For the text-containing cell, return its midpoint in (x, y) coordinate format. 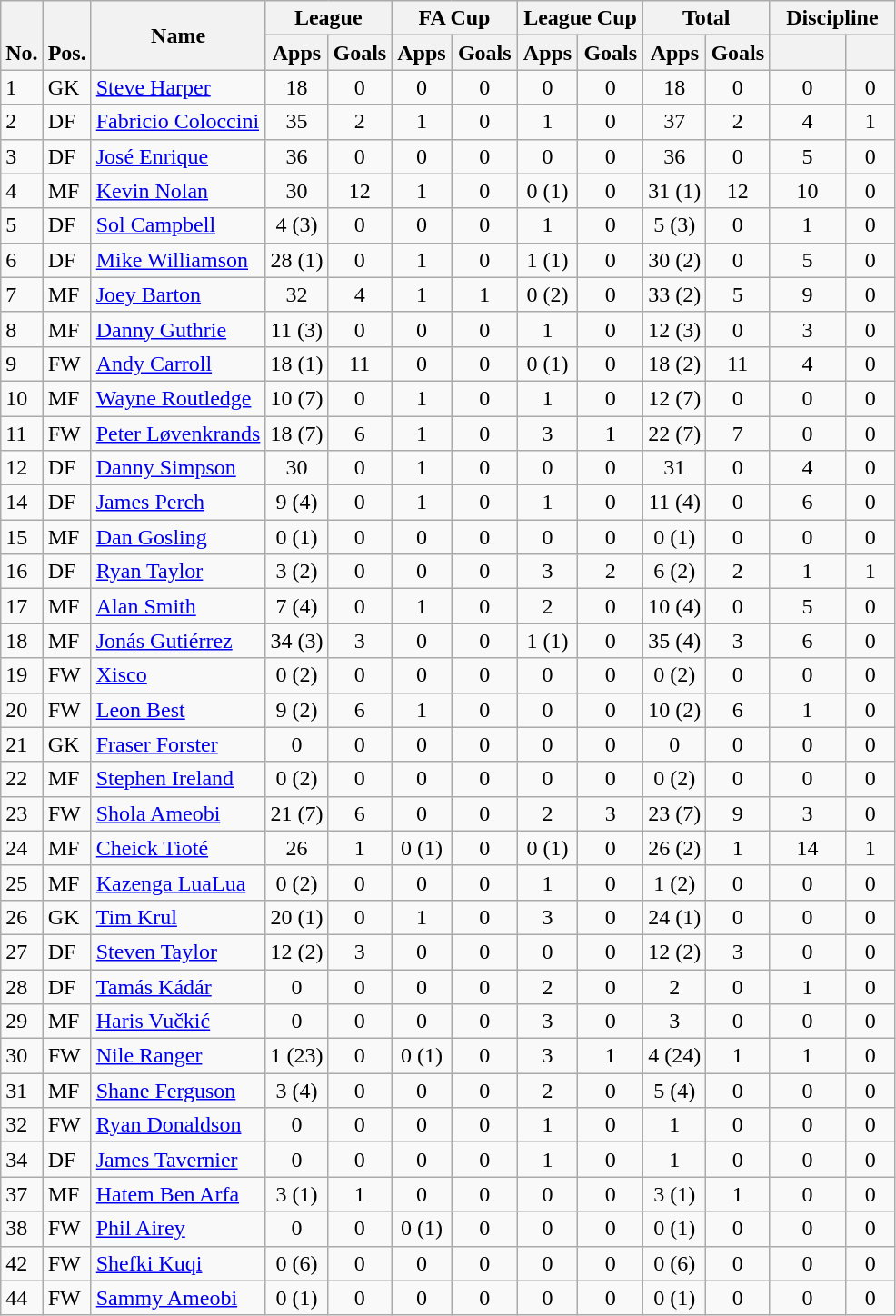
No. (22, 35)
Pos. (67, 35)
3 (2) (296, 572)
9 (4) (296, 503)
Discipline (832, 18)
5 (4) (674, 1091)
Ryan Taylor (178, 572)
Hatem Ben Arfa (178, 1194)
3 (4) (296, 1091)
9 (2) (296, 710)
4 (3) (296, 225)
Sammy Ameobi (178, 1298)
23 (22, 813)
24 (1) (674, 917)
20 (22, 710)
Fraser Forster (178, 744)
7 (4) (296, 606)
Sol Campbell (178, 225)
Peter Løvenkrands (178, 434)
1 (23) (296, 1056)
Ryan Donaldson (178, 1125)
Shola Ameobi (178, 813)
18 (1) (296, 364)
Phil Airey (178, 1229)
26 (2) (674, 848)
15 (22, 537)
17 (22, 606)
12 (7) (674, 398)
Tamás Kádár (178, 986)
Kevin Nolan (178, 191)
30 (2) (674, 260)
Steve Harper (178, 87)
25 (22, 882)
34 (22, 1160)
League (329, 18)
20 (1) (296, 917)
Stephen Ireland (178, 779)
18 (7) (296, 434)
16 (22, 572)
12 (3) (674, 329)
Wayne Routledge (178, 398)
FA Cup (454, 18)
Danny Guthrie (178, 329)
23 (7) (674, 813)
21 (22, 744)
Shefki Kuqi (178, 1263)
11 (4) (674, 503)
4 (24) (674, 1056)
Andy Carroll (178, 364)
James Tavernier (178, 1160)
35 (4) (674, 641)
1 (2) (674, 882)
6 (2) (674, 572)
José Enrique (178, 156)
8 (22, 329)
22 (22, 779)
Steven Taylor (178, 952)
38 (22, 1229)
Total (707, 18)
Alan Smith (178, 606)
35 (296, 122)
League Cup (580, 18)
18 (2) (674, 364)
28 (1) (296, 260)
33 (2) (674, 294)
Danny Simpson (178, 468)
28 (22, 986)
10 (2) (674, 710)
Jonás Gutiérrez (178, 641)
Leon Best (178, 710)
44 (22, 1298)
James Perch (178, 503)
42 (22, 1263)
Xisco (178, 675)
34 (3) (296, 641)
Nile Ranger (178, 1056)
Name (178, 35)
19 (22, 675)
22 (7) (674, 434)
Dan Gosling (178, 537)
Shane Ferguson (178, 1091)
Mike Williamson (178, 260)
31 (1) (674, 191)
Haris Vučkić (178, 1022)
11 (3) (296, 329)
Tim Krul (178, 917)
10 (4) (674, 606)
Cheick Tioté (178, 848)
Fabricio Coloccini (178, 122)
21 (7) (296, 813)
24 (22, 848)
27 (22, 952)
Joey Barton (178, 294)
29 (22, 1022)
10 (7) (296, 398)
Kazenga LuaLua (178, 882)
5 (3) (674, 225)
